Detect which cell encompasses the target text, then output its [x, y] center coordinate. 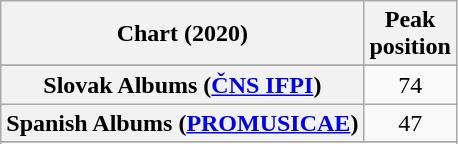
Spanish Albums (PROMUSICAE) [182, 123]
47 [410, 123]
74 [410, 85]
Peakposition [410, 34]
Chart (2020) [182, 34]
Slovak Albums (ČNS IFPI) [182, 85]
